From the cell containing the given text, extract its center point as (X, Y) coordinate. 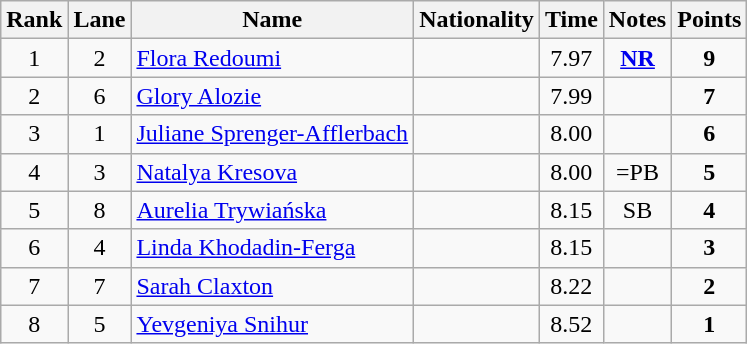
8.22 (571, 286)
7.97 (571, 58)
=PB (637, 172)
Glory Alozie (272, 96)
NR (637, 58)
Natalya Kresova (272, 172)
8.52 (571, 324)
Notes (637, 20)
Juliane Sprenger-Afflerbach (272, 134)
Aurelia Trywiańska (272, 210)
Lane (100, 20)
Yevgeniya Snihur (272, 324)
Nationality (477, 20)
Name (272, 20)
7.99 (571, 96)
9 (710, 58)
Rank (34, 20)
Flora Redoumi (272, 58)
Points (710, 20)
SB (637, 210)
Sarah Claxton (272, 286)
Time (571, 20)
Linda Khodadin-Ferga (272, 248)
